Capture the cell that displays the provided text and extract its [x, y] central coordinate. 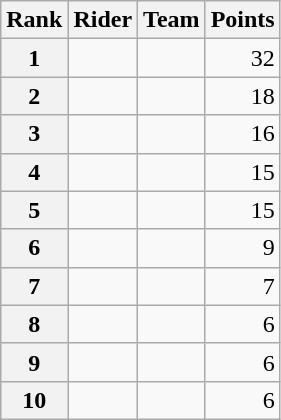
5 [34, 210]
Team [172, 20]
Rider [103, 20]
2 [34, 96]
32 [242, 58]
18 [242, 96]
16 [242, 134]
3 [34, 134]
8 [34, 324]
4 [34, 172]
Points [242, 20]
Rank [34, 20]
10 [34, 400]
1 [34, 58]
